Output the [X, Y] coordinate of the center of the cell containing the given text.  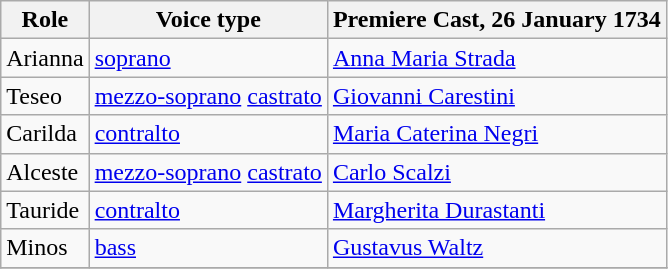
Margherita Durastanti [496, 210]
Carilda [45, 134]
Tauride [45, 210]
Minos [45, 248]
Arianna [45, 58]
Alceste [45, 172]
bass [208, 248]
Teseo [45, 96]
Maria Caterina Negri [496, 134]
soprano [208, 58]
Gustavus Waltz [496, 248]
Giovanni Carestini [496, 96]
Anna Maria Strada [496, 58]
Carlo Scalzi [496, 172]
Premiere Cast, 26 January 1734 [496, 20]
Role [45, 20]
Voice type [208, 20]
